Locate the cell with the specified text and output its [x, y] center coordinate. 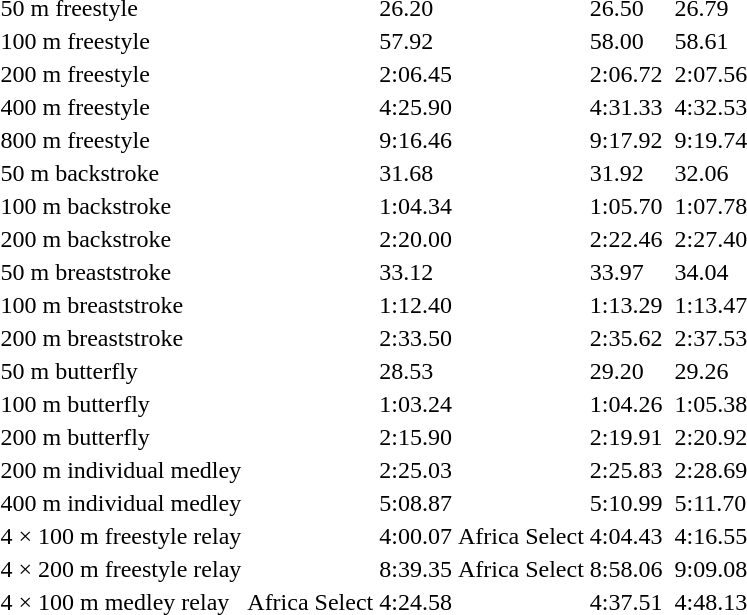
2:25.03 [416, 470]
2:15.90 [416, 437]
31.68 [416, 173]
9:17.92 [626, 140]
4:04.43 [626, 536]
1:04.34 [416, 206]
5:08.87 [416, 503]
2:19.91 [626, 437]
2:35.62 [626, 338]
28.53 [416, 371]
4:31.33 [626, 107]
2:20.00 [416, 239]
8:39.35 [416, 569]
2:25.83 [626, 470]
9:16.46 [416, 140]
1:13.29 [626, 305]
1:12.40 [416, 305]
2:22.46 [626, 239]
2:33.50 [416, 338]
4:25.90 [416, 107]
33.97 [626, 272]
58.00 [626, 41]
57.92 [416, 41]
1:05.70 [626, 206]
33.12 [416, 272]
5:10.99 [626, 503]
2:06.72 [626, 74]
1:04.26 [626, 404]
31.92 [626, 173]
2:06.45 [416, 74]
8:58.06 [626, 569]
29.20 [626, 371]
1:03.24 [416, 404]
4:00.07 [416, 536]
